For the text-containing cell, return its midpoint in [x, y] coordinate format. 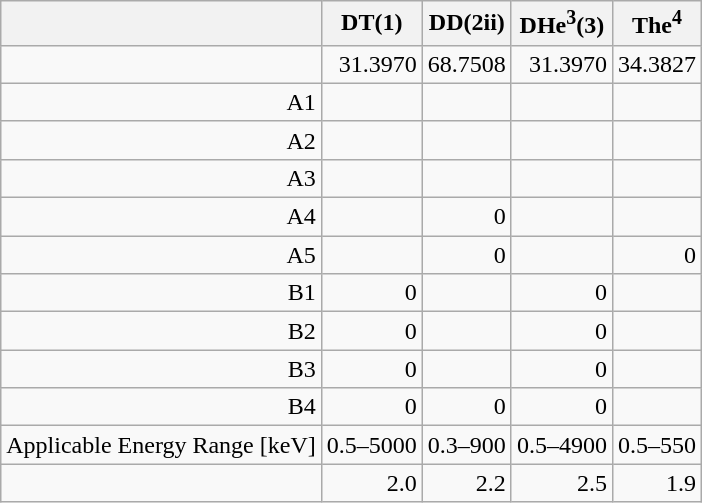
0.5–5000 [372, 445]
B4 [162, 407]
2.0 [372, 483]
0.5–4900 [562, 445]
A5 [162, 255]
34.3827 [656, 64]
DHe3(3) [562, 24]
A1 [162, 102]
B1 [162, 293]
0.3–900 [466, 445]
B2 [162, 331]
A4 [162, 217]
2.5 [562, 483]
A2 [162, 140]
68.7508 [466, 64]
Applicable Energy Range [keV] [162, 445]
B3 [162, 369]
DD(2ii) [466, 24]
The4 [656, 24]
1.9 [656, 483]
0.5–550 [656, 445]
2.2 [466, 483]
DT(1) [372, 24]
A3 [162, 178]
